Capture the cell that displays the provided text and extract its [X, Y] central coordinate. 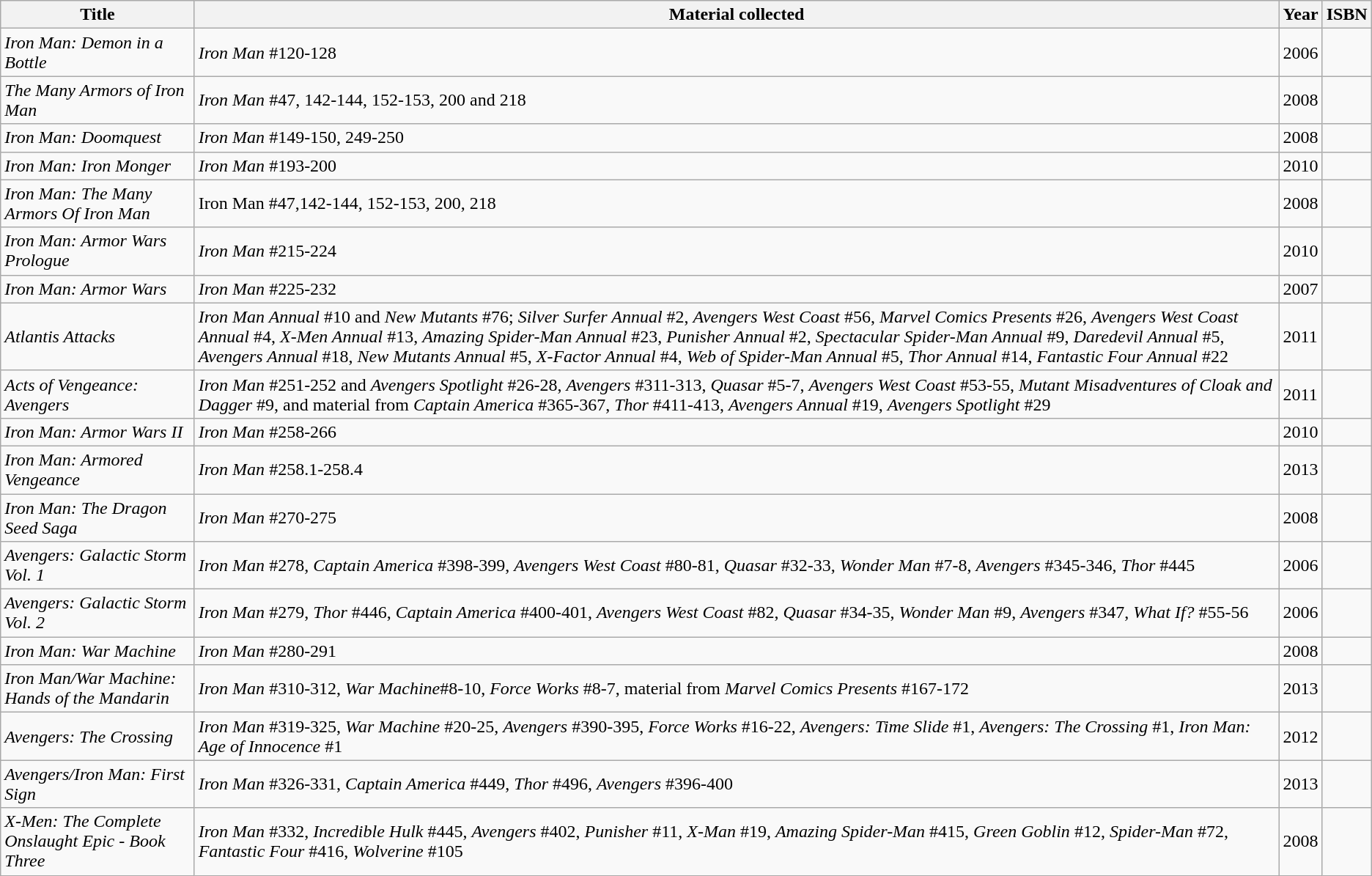
Iron Man #278, Captain America #398-399, Avengers West Coast #80-81, Quasar #32-33, Wonder Man #7-8, Avengers #345-346, Thor #445 [737, 566]
Iron Man: The Many Armors Of Iron Man [97, 204]
Iron Man/War Machine: Hands of the Mandarin [97, 689]
Avengers: Galactic Storm Vol. 2 [97, 613]
Iron Man: Iron Monger [97, 166]
Iron Man #258.1-258.4 [737, 469]
Iron Man: Armor Wars Prologue [97, 251]
2012 [1300, 736]
Iron Man: War Machine [97, 651]
Avengers/Iron Man: First Sign [97, 784]
Iron Man #270-275 [737, 518]
Avengers: The Crossing [97, 736]
Iron Man: Doomquest [97, 138]
Material collected [737, 15]
Iron Man #258-266 [737, 432]
X-Men: The Complete Onslaught Epic - Book Three [97, 842]
Iron Man: Demon in a Bottle [97, 53]
Iron Man: Armor Wars [97, 289]
Iron Man #149-150, 249-250 [737, 138]
Iron Man #47, 142-144, 152-153, 200 and 218 [737, 100]
Atlantis Attacks [97, 336]
Iron Man #193-200 [737, 166]
2007 [1300, 289]
Iron Man: Armor Wars II [97, 432]
Iron Man #225-232 [737, 289]
Iron Man: The Dragon Seed Saga [97, 518]
ISBN [1347, 15]
Iron Man #120-128 [737, 53]
Iron Man #215-224 [737, 251]
Iron Man #47,142-144, 152-153, 200, 218 [737, 204]
Iron Man #326-331, Captain America #449, Thor #496, Avengers #396-400 [737, 784]
Iron Man #310-312, War Machine#8-10, Force Works #8-7, material from Marvel Comics Presents #167-172 [737, 689]
Title [97, 15]
Acts of Vengeance: Avengers [97, 394]
The Many Armors of Iron Man [97, 100]
Iron Man: Armored Vengeance [97, 469]
Iron Man #280-291 [737, 651]
Iron Man #279, Thor #446, Captain America #400-401, Avengers West Coast #82, Quasar #34-35, Wonder Man #9, Avengers #347, What If? #55-56 [737, 613]
Avengers: Galactic Storm Vol. 1 [97, 566]
Year [1300, 15]
